Provide the (x, y) coordinate of the cell's center where the given text is located.  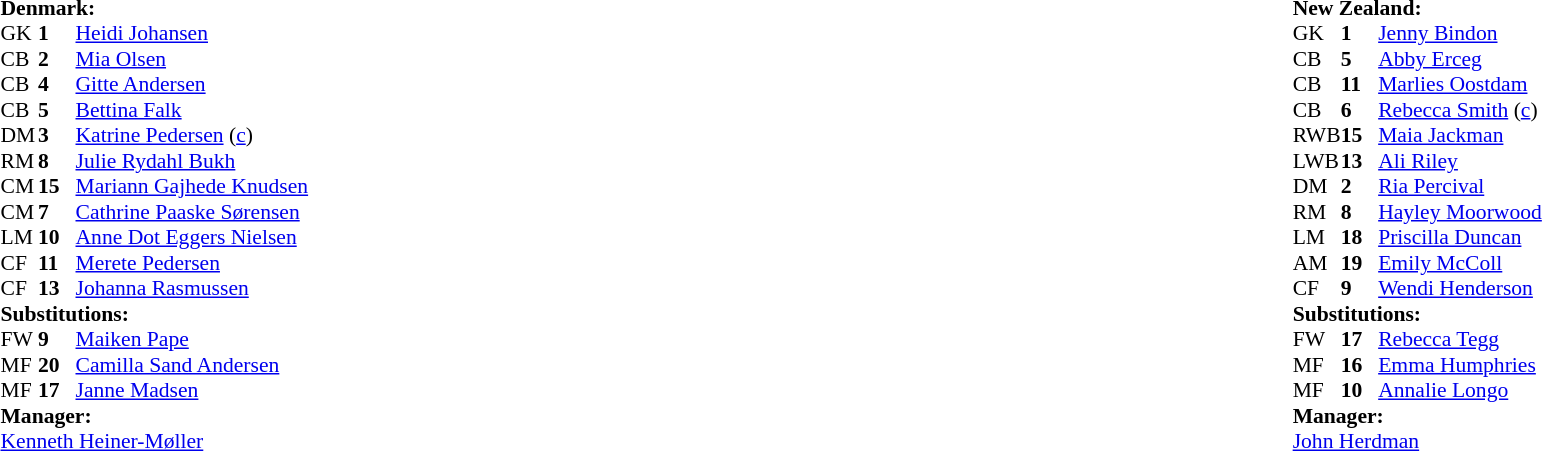
Katrine Pedersen (c) (192, 135)
16 (1360, 365)
Ria Percival (1460, 187)
AM (1317, 263)
Wendi Henderson (1460, 289)
Anne Dot Eggers Nielsen (192, 237)
7 (57, 212)
Mariann Gajhede Knudsen (192, 187)
Abby Erceg (1460, 59)
Emma Humphries (1460, 365)
Cathrine Paaske Sørensen (192, 212)
Annalie Longo (1460, 391)
Merete Pedersen (192, 263)
Bettina Falk (192, 110)
4 (57, 85)
RWB (1317, 135)
3 (57, 135)
Jenny Bindon (1460, 33)
19 (1360, 263)
Gitte Andersen (192, 85)
LWB (1317, 161)
Ali Riley (1460, 161)
Mia Olsen (192, 59)
Maia Jackman (1460, 135)
20 (57, 365)
Johanna Rasmussen (192, 289)
Heidi Johansen (192, 33)
Emily McColl (1460, 263)
Camilla Sand Andersen (192, 365)
18 (1360, 237)
Marlies Oostdam (1460, 85)
Rebecca Smith (c) (1460, 110)
Julie Rydahl Bukh (192, 161)
Rebecca Tegg (1460, 339)
Priscilla Duncan (1460, 237)
Hayley Moorwood (1460, 212)
Janne Madsen (192, 391)
Maiken Pape (192, 339)
6 (1360, 110)
